Output the (x, y) coordinate of the center of the cell containing the given text.  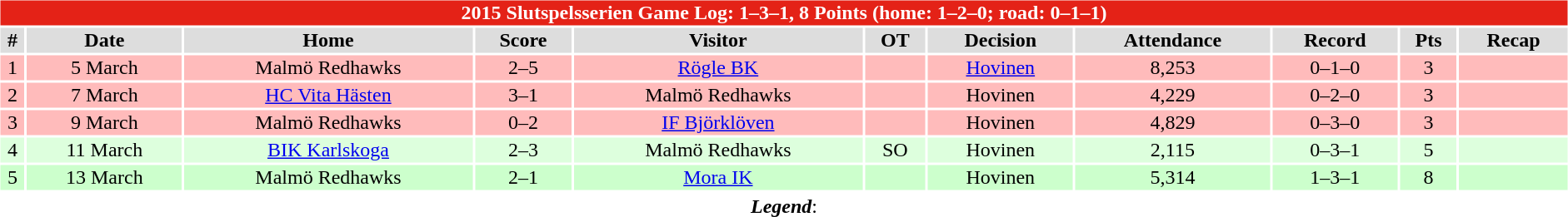
0–1–0 (1335, 67)
Visitor (718, 41)
Decision (1001, 41)
0–2–0 (1335, 96)
2,115 (1173, 150)
Pts (1429, 41)
1 (12, 67)
0–2 (523, 122)
Record (1335, 41)
2 (12, 96)
Score (523, 41)
8,253 (1173, 67)
1–3–1 (1335, 177)
OT (895, 41)
5 March (105, 67)
3–1 (523, 96)
4,829 (1173, 122)
Mora IK (718, 177)
4,229 (1173, 96)
Date (105, 41)
SO (895, 150)
5,314 (1173, 177)
11 March (105, 150)
Rögle BK (718, 67)
2015 Slutspelsserien Game Log: 1–3–1, 8 Points (home: 1–2–0; road: 0–1–1) (783, 12)
0–3–1 (1335, 150)
# (12, 41)
9 March (105, 122)
BIK Karlskoga (328, 150)
8 (1429, 177)
IF Björklöven (718, 122)
Attendance (1173, 41)
HC Vita Hästen (328, 96)
Recap (1513, 41)
2–3 (523, 150)
2–5 (523, 67)
Home (328, 41)
4 (12, 150)
7 March (105, 96)
0–3–0 (1335, 122)
2–1 (523, 177)
13 March (105, 177)
